Pinpoint the cell where the given text exists, returning its [X, Y] midpoint coordinate. 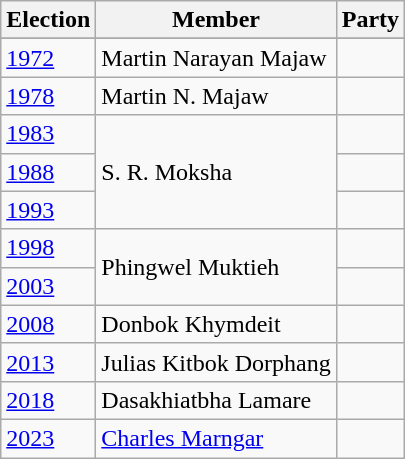
1978 [48, 96]
Martin Narayan Majaw [216, 58]
Julias Kitbok Dorphang [216, 362]
S. R. Moksha [216, 172]
Member [216, 20]
2013 [48, 362]
Martin N. Majaw [216, 96]
Dasakhiatbha Lamare [216, 400]
Phingwel Muktieh [216, 267]
1993 [48, 210]
2003 [48, 286]
2008 [48, 324]
1988 [48, 172]
Election [48, 20]
1983 [48, 134]
2018 [48, 400]
2023 [48, 438]
Party [370, 20]
Donbok Khymdeit [216, 324]
Charles Marngar [216, 438]
1972 [48, 58]
1998 [48, 248]
